Output the (x, y) coordinate of the center of the cell containing the given text.  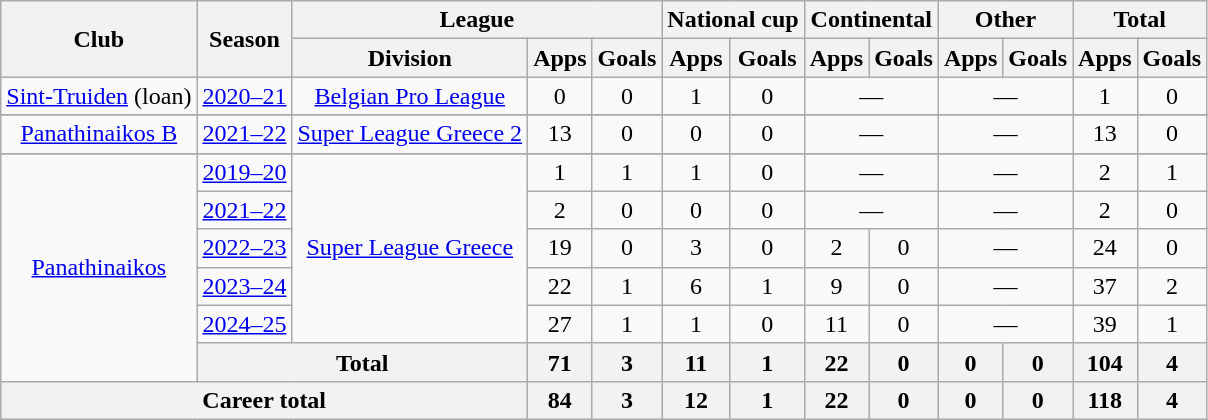
12 (696, 400)
19 (560, 248)
2024–25 (244, 324)
Belgian Pro League (410, 96)
71 (560, 362)
Career total (264, 400)
2019–20 (244, 172)
118 (1105, 400)
Super League Greece (410, 248)
2022–23 (244, 248)
Division (410, 58)
Sint-Truiden (loan) (99, 96)
Other (1005, 20)
Continental (871, 20)
39 (1105, 324)
2023–24 (244, 286)
27 (560, 324)
2020–21 (244, 96)
24 (1105, 248)
84 (560, 400)
Season (244, 39)
104 (1105, 362)
Club (99, 39)
National cup (733, 20)
Panathinaikos B (99, 134)
Super League Greece 2 (410, 134)
6 (696, 286)
League (477, 20)
37 (1105, 286)
9 (836, 286)
Panathinaikos (99, 267)
